From the cell containing the given text, extract its center point as [x, y] coordinate. 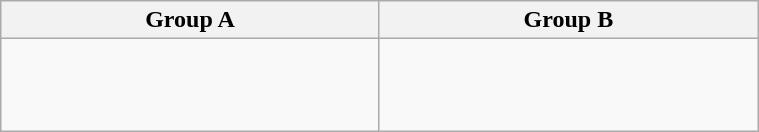
Group B [568, 20]
Group A [190, 20]
